Identify which cell holds the provided text, then report its [x, y] central coordinate. 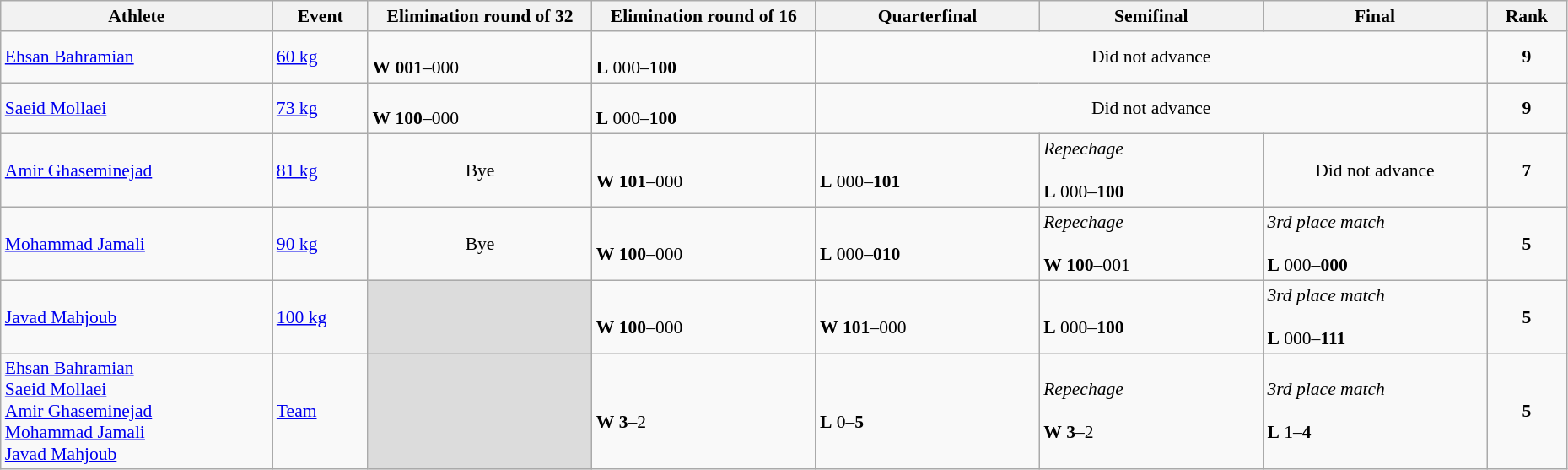
W 3–2 [703, 412]
Elimination round of 32 [479, 16]
Rank [1527, 16]
Semifinal [1150, 16]
7 [1527, 170]
RepechageL 000–100 [1150, 170]
Athlete [137, 16]
Mohammad Jamali [137, 245]
90 kg [321, 245]
Final [1375, 16]
Team [321, 412]
3rd place matchL 000–111 [1375, 317]
3rd place matchL 1–4 [1375, 412]
L 000–101 [928, 170]
W 001–000 [479, 57]
Event [321, 16]
L 0–5 [928, 412]
Ehsan BahramianSaeid MollaeiAmir GhaseminejadMohammad JamaliJavad Mahjoub [137, 412]
73 kg [321, 108]
RepechageW 3–2 [1150, 412]
60 kg [321, 57]
100 kg [321, 317]
Elimination round of 16 [703, 16]
RepechageW 100–001 [1150, 245]
Saeid Mollaei [137, 108]
L 000–010 [928, 245]
Ehsan Bahramian [137, 57]
3rd place matchL 000–000 [1375, 245]
81 kg [321, 170]
Javad Mahjoub [137, 317]
Amir Ghaseminejad [137, 170]
Quarterfinal [928, 16]
